For the text-containing cell, return its midpoint in [x, y] coordinate format. 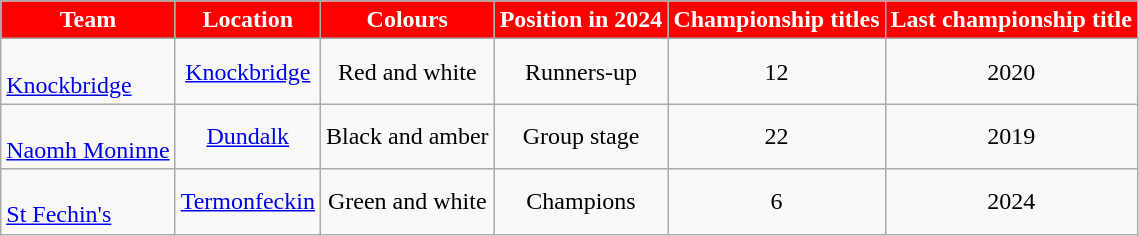
Location [248, 20]
Colours [407, 20]
Group stage [581, 136]
Naomh Moninne [88, 136]
Termonfeckin [248, 202]
6 [776, 202]
Championship titles [776, 20]
Red and white [407, 72]
Position in 2024 [581, 20]
2024 [1011, 202]
22 [776, 136]
2019 [1011, 136]
Black and amber [407, 136]
2020 [1011, 72]
St Fechin's [88, 202]
Runners-up [581, 72]
Champions [581, 202]
Dundalk [248, 136]
Team [88, 20]
Green and white [407, 202]
Last championship title [1011, 20]
12 [776, 72]
